Detect which cell encompasses the target text, then output its [X, Y] center coordinate. 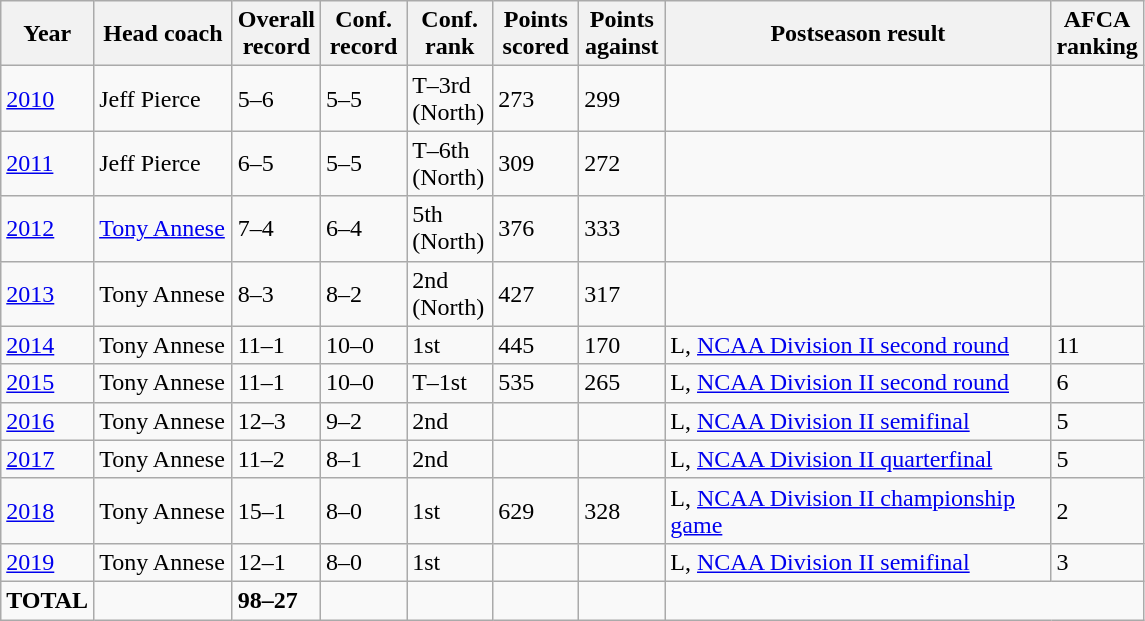
T–3rd (North) [450, 98]
T–6th (North) [450, 164]
2012 [48, 228]
12–3 [276, 421]
L, NCAA Division II quarterfinal [858, 459]
2 [1097, 510]
8–1 [364, 459]
2018 [48, 510]
2010 [48, 98]
6 [1097, 383]
AFCA ranking [1097, 34]
Points scored [536, 34]
2015 [48, 383]
11–2 [276, 459]
2019 [48, 562]
273 [536, 98]
7–4 [276, 228]
265 [622, 383]
299 [622, 98]
11 [1097, 345]
445 [536, 345]
8–3 [276, 294]
2016 [48, 421]
Year [48, 34]
5th (North) [450, 228]
Overall record [276, 34]
T–1st [450, 383]
Points against [622, 34]
12–1 [276, 562]
2011 [48, 164]
170 [622, 345]
2nd (North) [450, 294]
Postseason result [858, 34]
2013 [48, 294]
272 [622, 164]
2017 [48, 459]
427 [536, 294]
309 [536, 164]
6–4 [364, 228]
3 [1097, 562]
5–6 [276, 98]
376 [536, 228]
Conf. rank [450, 34]
15–1 [276, 510]
317 [622, 294]
L, NCAA Division II championship game [858, 510]
629 [536, 510]
9–2 [364, 421]
535 [536, 383]
Conf. record [364, 34]
2014 [48, 345]
TOTAL [48, 600]
333 [622, 228]
6–5 [276, 164]
8–2 [364, 294]
328 [622, 510]
98–27 [276, 600]
Head coach [164, 34]
